Scan for the cell matching the given text and deliver its [X, Y] coordinate at center. 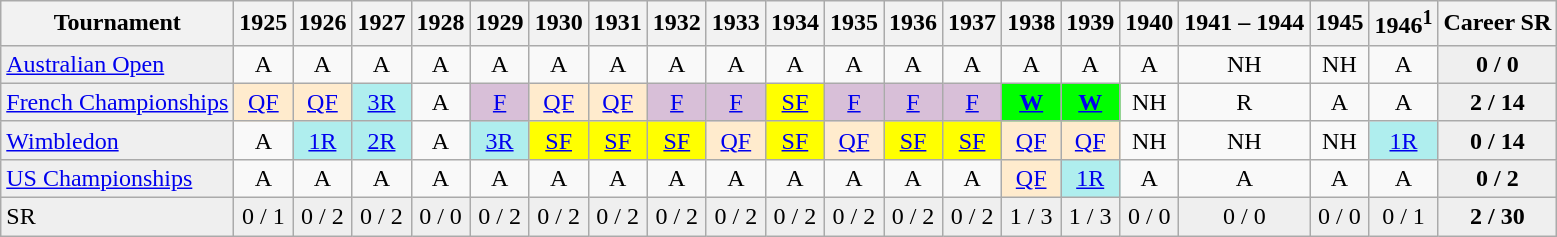
1934 [794, 24]
1930 [558, 24]
1928 [440, 24]
1925 [264, 24]
1932 [676, 24]
R [1244, 102]
1937 [972, 24]
1933 [736, 24]
Australian Open [118, 64]
1938 [1032, 24]
1936 [914, 24]
19461 [1404, 24]
2 / 30 [1498, 217]
1926 [322, 24]
1929 [500, 24]
1941 – 1944 [1244, 24]
1940 [1150, 24]
2R [382, 140]
Tournament [118, 24]
French Championships [118, 102]
SR [118, 217]
US Championships [118, 178]
1945 [1340, 24]
0 / 14 [1498, 140]
Wimbledon [118, 140]
2 / 14 [1498, 102]
1939 [1090, 24]
Career SR [1498, 24]
1927 [382, 24]
1931 [618, 24]
1935 [854, 24]
